Return the [X, Y] coordinate for the center point of the cell that contains the specified text.  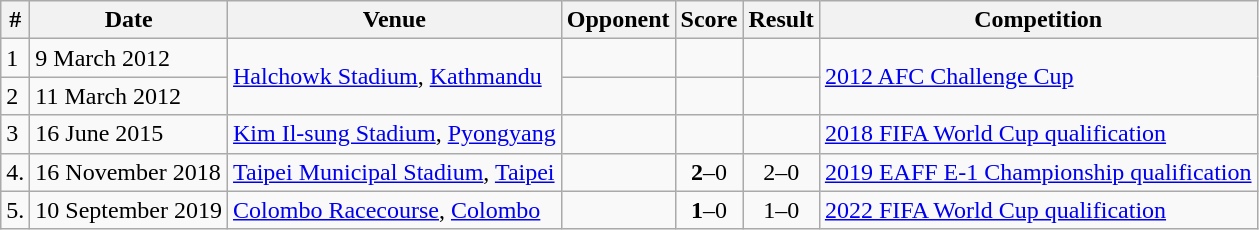
Result [781, 20]
1 [16, 58]
11 March 2012 [129, 96]
2019 EAFF E-1 Championship qualification [1038, 172]
# [16, 20]
3 [16, 134]
16 June 2015 [129, 134]
2 [16, 96]
Halchowk Stadium, Kathmandu [395, 77]
16 November 2018 [129, 172]
Taipei Municipal Stadium, Taipei [395, 172]
2012 AFC Challenge Cup [1038, 77]
9 March 2012 [129, 58]
Opponent [618, 20]
Venue [395, 20]
Competition [1038, 20]
Kim Il-sung Stadium, Pyongyang [395, 134]
2022 FIFA World Cup qualification [1038, 210]
5. [16, 210]
2018 FIFA World Cup qualification [1038, 134]
Score [709, 20]
4. [16, 172]
Colombo Racecourse, Colombo [395, 210]
Date [129, 20]
10 September 2019 [129, 210]
